Pinpoint the cell where the given text exists, returning its (x, y) midpoint coordinate. 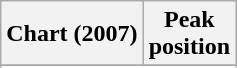
Chart (2007) (72, 34)
Peakposition (189, 34)
